Capture the cell that displays the provided text and extract its [X, Y] central coordinate. 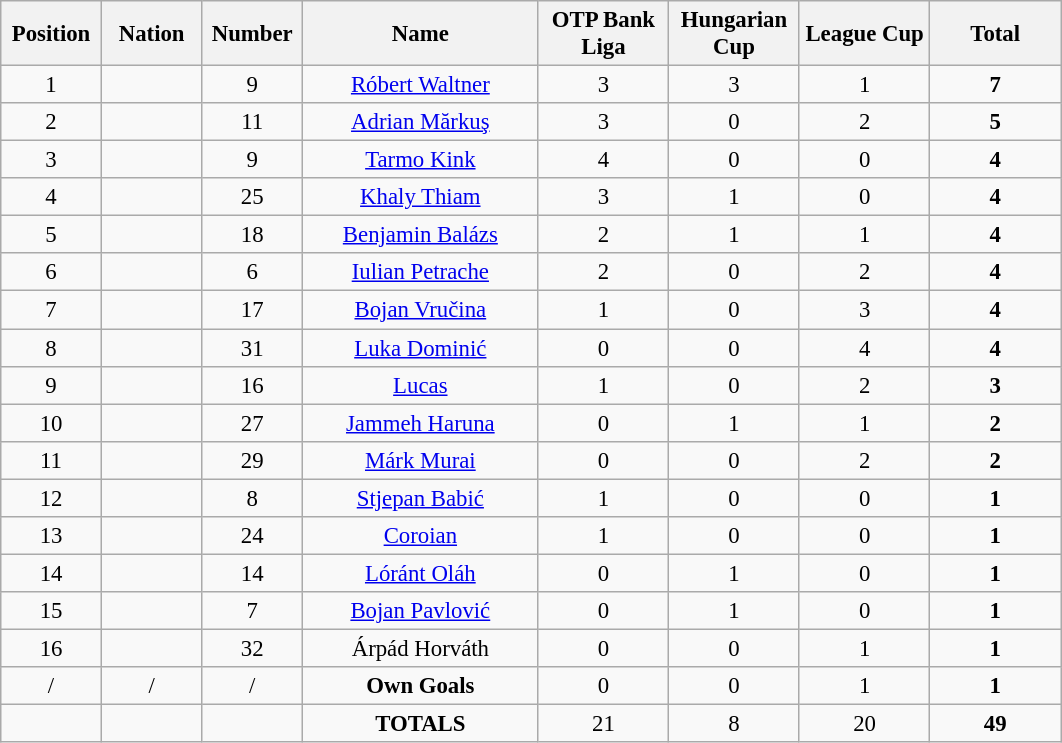
Adrian Mărkuş [421, 122]
League Cup [864, 34]
24 [252, 536]
Nation [152, 34]
Khaly Thiam [421, 197]
Luka Dominić [421, 348]
10 [52, 423]
Bojan Pavlović [421, 611]
Tarmo Kink [421, 160]
31 [252, 348]
Name [421, 34]
15 [52, 611]
Iulian Petrache [421, 273]
Own Goals [421, 686]
Stjepan Babić [421, 498]
Jammeh Haruna [421, 423]
Árpád Horváth [421, 648]
TOTALS [421, 724]
Lucas [421, 385]
21 [604, 724]
32 [252, 648]
Lóránt Oláh [421, 573]
Róbert Waltner [421, 85]
Bojan Vručina [421, 310]
49 [996, 724]
13 [52, 536]
17 [252, 310]
Total [996, 34]
20 [864, 724]
Hungarian Cup [734, 34]
Benjamin Balázs [421, 235]
18 [252, 235]
OTP Bank Liga [604, 34]
Coroian [421, 536]
27 [252, 423]
Márk Murai [421, 460]
25 [252, 197]
Position [52, 34]
29 [252, 460]
12 [52, 498]
Number [252, 34]
